Extract the (X, Y) coordinate from the center of the cell holding the provided text.  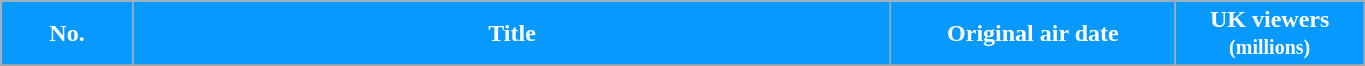
UK viewers(millions) (1270, 34)
Original air date (1033, 34)
Title (512, 34)
No. (68, 34)
